Determine the [X, Y] coordinate at the center of the cell enclosing the given text.  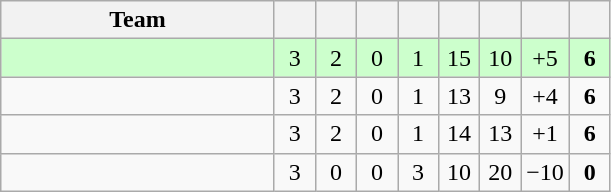
+5 [546, 58]
Team [138, 20]
+1 [546, 134]
14 [460, 134]
20 [500, 172]
+4 [546, 96]
−10 [546, 172]
9 [500, 96]
15 [460, 58]
